Capture the cell that displays the provided text and extract its [x, y] central coordinate. 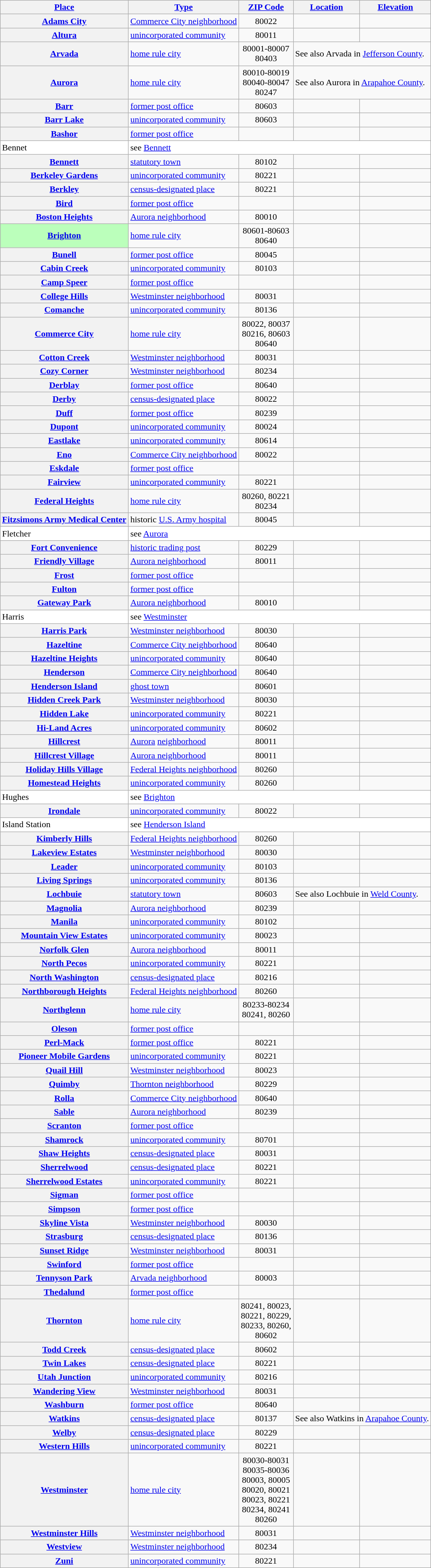
Comanche [64, 310]
80260, 8022180234 [266, 501]
Harris [64, 617]
Type [184, 7]
Bennett [64, 161]
Living Springs [64, 880]
Rolla [64, 1098]
Mountain View Estates [64, 936]
Hidden Creek Park [64, 700]
80601-8060380640 [266, 236]
North Washington [64, 977]
Irondale [64, 811]
Fitzsimons Army Medical Center [64, 520]
Westview [64, 1547]
80701 [266, 1140]
Cotton Creek [64, 357]
Shamrock [64, 1140]
Zuni [64, 1561]
Hazeltine Heights [64, 658]
Pioneer Mobile Gardens [64, 1056]
Tennyson Park [64, 1278]
Norfolk Glen [64, 950]
Westminster Hills [64, 1533]
Thedalund [64, 1292]
Sable [64, 1112]
Barr Lake [64, 120]
Thornton [64, 1321]
North Pecos [64, 963]
Fort Convenience [64, 547]
Frost [64, 575]
Simpson [64, 1209]
historic U.S. Army hospital [184, 520]
see Aurora [280, 534]
Berkley [64, 189]
Northglenn [64, 1010]
Arvada neighborhood [184, 1278]
Barr [64, 106]
Bunell [64, 255]
Welby [64, 1433]
Northborough Heights [64, 991]
Island Station [64, 825]
Cozy Corner [64, 371]
Gateway Park [64, 603]
Duff [64, 413]
Hidden Lake [64, 714]
Western Hills [64, 1446]
Dupont [64, 427]
80022, 8003780216, 8060380640 [266, 334]
Bashor [64, 134]
Friendly Village [64, 561]
Fulton [64, 589]
Lochbuie [64, 894]
Kimberly Hills [64, 838]
Eastlake [64, 440]
See also Arvada in Jefferson County. [362, 54]
Quail Hill [64, 1070]
Location [327, 7]
80241, 80023,80221, 80229,80233, 80260,80602 [266, 1321]
Sunset Ridge [64, 1250]
Cabin Creek [64, 268]
Oleson [64, 1029]
Quimby [64, 1084]
80030-8003180035-8003680003, 8000580020, 8002180023, 8022180234, 8024180260 [266, 1490]
Wandering View [64, 1391]
historic trading post [184, 547]
Federal Heights [64, 501]
Camp Speer [64, 282]
Derby [64, 399]
Magnolia [64, 908]
Watkins [64, 1419]
Boston Heights [64, 217]
Sigman [64, 1195]
Lakeview Estates [64, 852]
Henderson Island [64, 686]
Adams City [64, 21]
Elevation [395, 7]
See also Aurora in Arapahoe County. [362, 82]
Utah Junction [64, 1377]
Hughes [64, 797]
Scranton [64, 1125]
Place [64, 7]
80233-8023480241, 80260 [266, 1010]
Eskdale [64, 468]
see Brighton [280, 797]
Perl-Mack [64, 1042]
Homestead Heights [64, 783]
see Henderson Island [280, 825]
Brighton [64, 236]
Henderson [64, 672]
Strasburg [64, 1237]
Fletcher [64, 534]
ghost town [184, 686]
Hillcrest Village [64, 755]
80003 [266, 1278]
Bird [64, 203]
see Westminster [280, 617]
Derblay [64, 385]
Fairview [64, 482]
Altura [64, 35]
80001-8000780403 [266, 54]
Aurora [64, 82]
Todd Creek [64, 1349]
Sherrelwood Estates [64, 1181]
80614 [266, 440]
Arvada [64, 54]
See also Lochbuie in Weld County. [362, 894]
See also Watkins in Arapahoe County. [362, 1419]
80601 [266, 686]
Twin Lakes [64, 1363]
Hi-Land Acres [64, 728]
Leader [64, 866]
Commerce City [64, 334]
Hillcrest [64, 742]
Manila [64, 922]
Westminster [64, 1490]
80137 [266, 1419]
Bennet [64, 148]
ZIP Code [266, 7]
see Bennett [280, 148]
Holiday Hills Village [64, 769]
Washburn [64, 1405]
Skyline Vista [64, 1223]
Shaw Heights [64, 1154]
Sherrelwood [64, 1167]
80010-8001980040-8004780247 [266, 82]
80024 [266, 427]
College Hills [64, 296]
Swinford [64, 1264]
Harris Park [64, 630]
Berkeley Gardens [64, 175]
Thornton neighborhood [184, 1084]
Hazeltine [64, 644]
Eno [64, 454]
